Locate the cell with the specified text and output its (x, y) center coordinate. 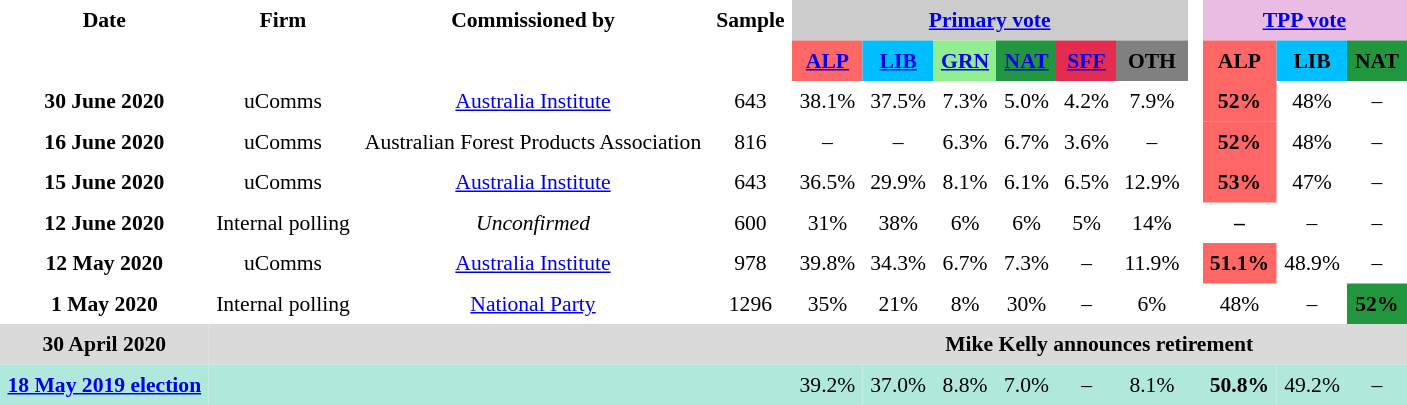
50.8% (1239, 384)
38.1% (828, 101)
37.0% (898, 384)
Sample (750, 20)
600 (750, 222)
Firm (284, 20)
3.6% (1087, 141)
29.9% (898, 182)
51.1% (1239, 263)
SFF (1087, 60)
38% (898, 222)
30% (1027, 303)
15 June 2020 (104, 182)
36.5% (828, 182)
7.9% (1152, 101)
OTH (1152, 60)
National Party (532, 303)
16 June 2020 (104, 141)
12 May 2020 (104, 263)
Australian Forest Products Association (532, 141)
30 April 2020 (104, 344)
5% (1087, 222)
1 May 2020 (104, 303)
8.8% (966, 384)
39.8% (828, 263)
Date (104, 20)
5.0% (1027, 101)
39.2% (828, 384)
34.3% (898, 263)
31% (828, 222)
6.5% (1087, 182)
816 (750, 141)
978 (750, 263)
Primary vote (990, 20)
47% (1312, 182)
6.3% (966, 141)
12 June 2020 (104, 222)
6.1% (1027, 182)
30 June 2020 (104, 101)
48.9% (1312, 263)
37.5% (898, 101)
11.9% (1152, 263)
35% (828, 303)
Commissioned by (532, 20)
Mike Kelly announces retirement (1099, 344)
53% (1239, 182)
8% (966, 303)
1296 (750, 303)
TPP vote (1304, 20)
18 May 2019 election (104, 384)
12.9% (1152, 182)
14% (1152, 222)
49.2% (1312, 384)
Unconfirmed (532, 222)
7.0% (1027, 384)
21% (898, 303)
4.2% (1087, 101)
GRN (966, 60)
